Return (X, Y) of the center of cell containing provided text 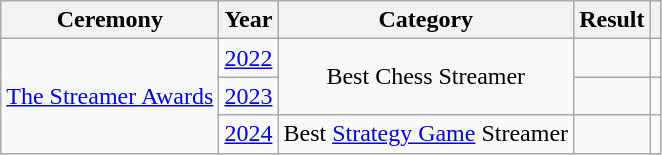
Result (612, 20)
Best Strategy Game Streamer (426, 134)
Best Chess Streamer (426, 77)
2022 (248, 58)
Ceremony (110, 20)
2024 (248, 134)
Category (426, 20)
2023 (248, 96)
The Streamer Awards (110, 96)
Year (248, 20)
